Output the [x, y] coordinate of the center of the cell containing the given text.  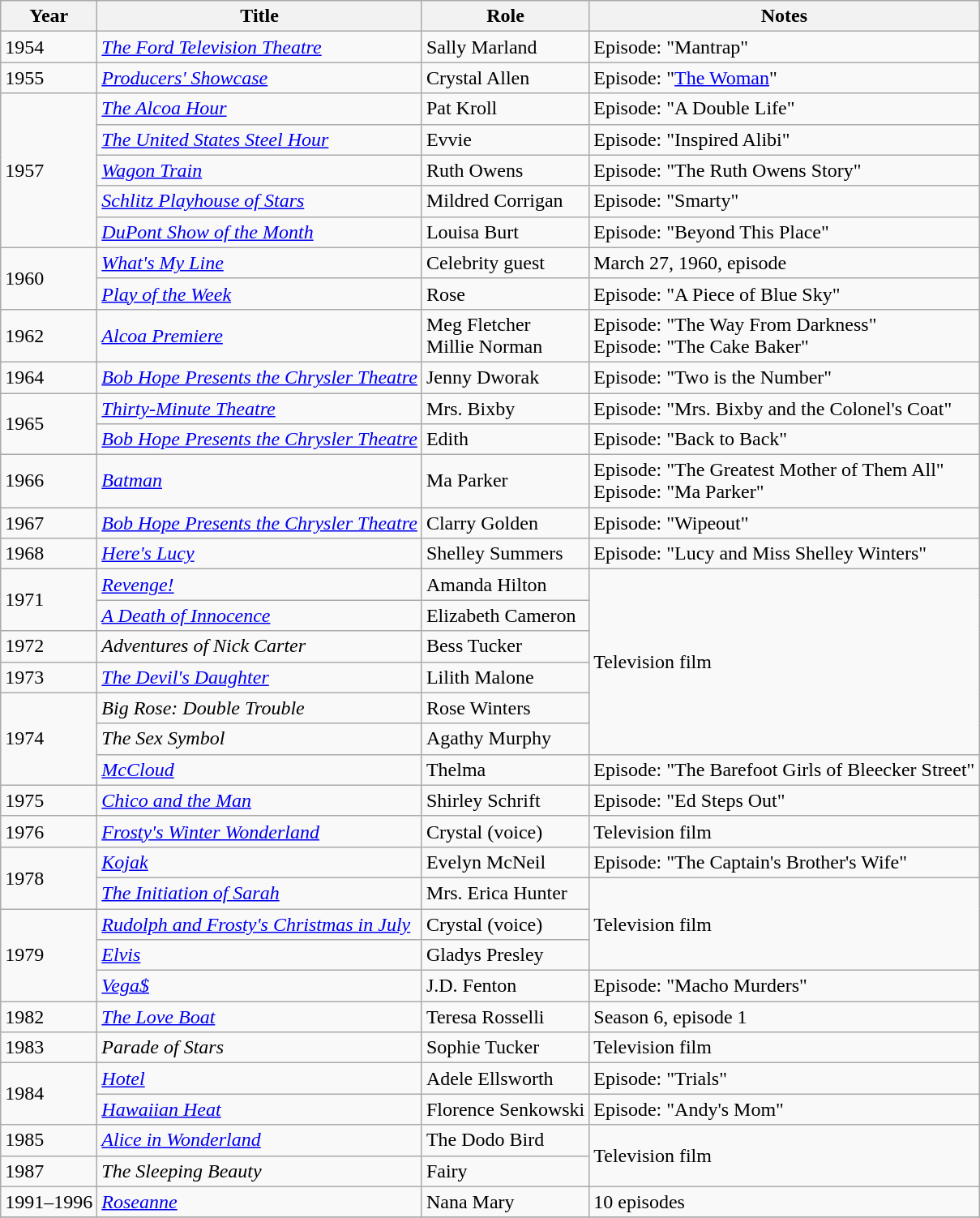
Roseanne [259, 1202]
Nana Mary [505, 1202]
Louisa Burt [505, 232]
McCloud [259, 770]
1960 [49, 278]
1962 [49, 336]
Episode: "Back to Back" [785, 440]
Year [49, 16]
Episode: "Trials" [785, 1079]
Producers' Showcase [259, 78]
Episode: "Smarty" [785, 201]
Lilith Malone [505, 677]
1968 [49, 554]
Kojak [259, 862]
Role [505, 16]
Big Rose: Double Trouble [259, 708]
The Sex Symbol [259, 739]
A Death of Innocence [259, 615]
Episode: "The Barefoot Girls of Bleecker Street" [785, 770]
Episode: "Wipeout" [785, 523]
The Initiation of Sarah [259, 893]
Shirley Schrift [505, 800]
Episode: "A Double Life" [785, 109]
Evelyn McNeil [505, 862]
J.D. Fenton [505, 986]
Episode: "The Captain's Brother's Wife" [785, 862]
Sally Marland [505, 47]
1978 [49, 877]
Episode: "The Ruth Owens Story" [785, 170]
1954 [49, 47]
The United States Steel Hour [259, 139]
1984 [49, 1094]
1983 [49, 1048]
Schlitz Playhouse of Stars [259, 201]
1976 [49, 831]
Elvis [259, 955]
Notes [785, 16]
1971 [49, 600]
Thirty-Minute Theatre [259, 408]
1965 [49, 423]
DuPont Show of the Month [259, 232]
Episode: "Andy's Mom" [785, 1109]
1982 [49, 1017]
Clarry Golden [505, 523]
Gladys Presley [505, 955]
Elizabeth Cameron [505, 615]
Play of the Week [259, 294]
Fairy [505, 1171]
Hotel [259, 1079]
1987 [49, 1171]
Bess Tucker [505, 646]
Celebrity guest [505, 263]
Shelley Summers [505, 554]
Parade of Stars [259, 1048]
Rose [505, 294]
The Ford Television Theatre [259, 47]
Teresa Rosselli [505, 1017]
What's My Line [259, 263]
Ruth Owens [505, 170]
Episode: "Inspired Alibi" [785, 139]
1991–1996 [49, 1202]
Edith [505, 440]
The Sleeping Beauty [259, 1171]
Amanda Hilton [505, 585]
Agathy Murphy [505, 739]
1979 [49, 954]
1973 [49, 677]
Alcoa Premiere [259, 336]
Episode: "The Way From Darkness"Episode: "The Cake Baker" [785, 336]
1966 [49, 482]
Sophie Tucker [505, 1048]
Revenge! [259, 585]
1967 [49, 523]
Season 6, episode 1 [785, 1017]
The Devil's Daughter [259, 677]
Rose Winters [505, 708]
Episode: "Two is the Number" [785, 377]
Mrs. Bixby [505, 408]
1957 [49, 170]
Frosty's Winter Wonderland [259, 831]
1974 [49, 739]
The Dodo Bird [505, 1140]
Episode: "Macho Murders" [785, 986]
1975 [49, 800]
Episode: "The Greatest Mother of Them All"Episode: "Ma Parker" [785, 482]
10 episodes [785, 1202]
Wagon Train [259, 170]
Pat Kroll [505, 109]
Episode: "A Piece of Blue Sky" [785, 294]
Mrs. Erica Hunter [505, 893]
Episode: "Ed Steps Out" [785, 800]
Ma Parker [505, 482]
Crystal Allen [505, 78]
Title [259, 16]
Batman [259, 482]
The Love Boat [259, 1017]
Episode: "Lucy and Miss Shelley Winters" [785, 554]
Rudolph and Frosty's Christmas in July [259, 924]
1972 [49, 646]
1955 [49, 78]
Adele Ellsworth [505, 1079]
Vega$ [259, 986]
Here's Lucy [259, 554]
Episode: "Beyond This Place" [785, 232]
Thelma [505, 770]
1985 [49, 1140]
Episode: "The Woman" [785, 78]
Alice in Wonderland [259, 1140]
March 27, 1960, episode [785, 263]
1964 [49, 377]
Episode: "Mantrap" [785, 47]
Episode: "Mrs. Bixby and the Colonel's Coat" [785, 408]
Mildred Corrigan [505, 201]
The Alcoa Hour [259, 109]
Evvie [505, 139]
Jenny Dworak [505, 377]
Hawaiian Heat [259, 1109]
Meg FletcherMillie Norman [505, 336]
Adventures of Nick Carter [259, 646]
Florence Senkowski [505, 1109]
Chico and the Man [259, 800]
